For the text-containing cell, return its midpoint in (x, y) coordinate format. 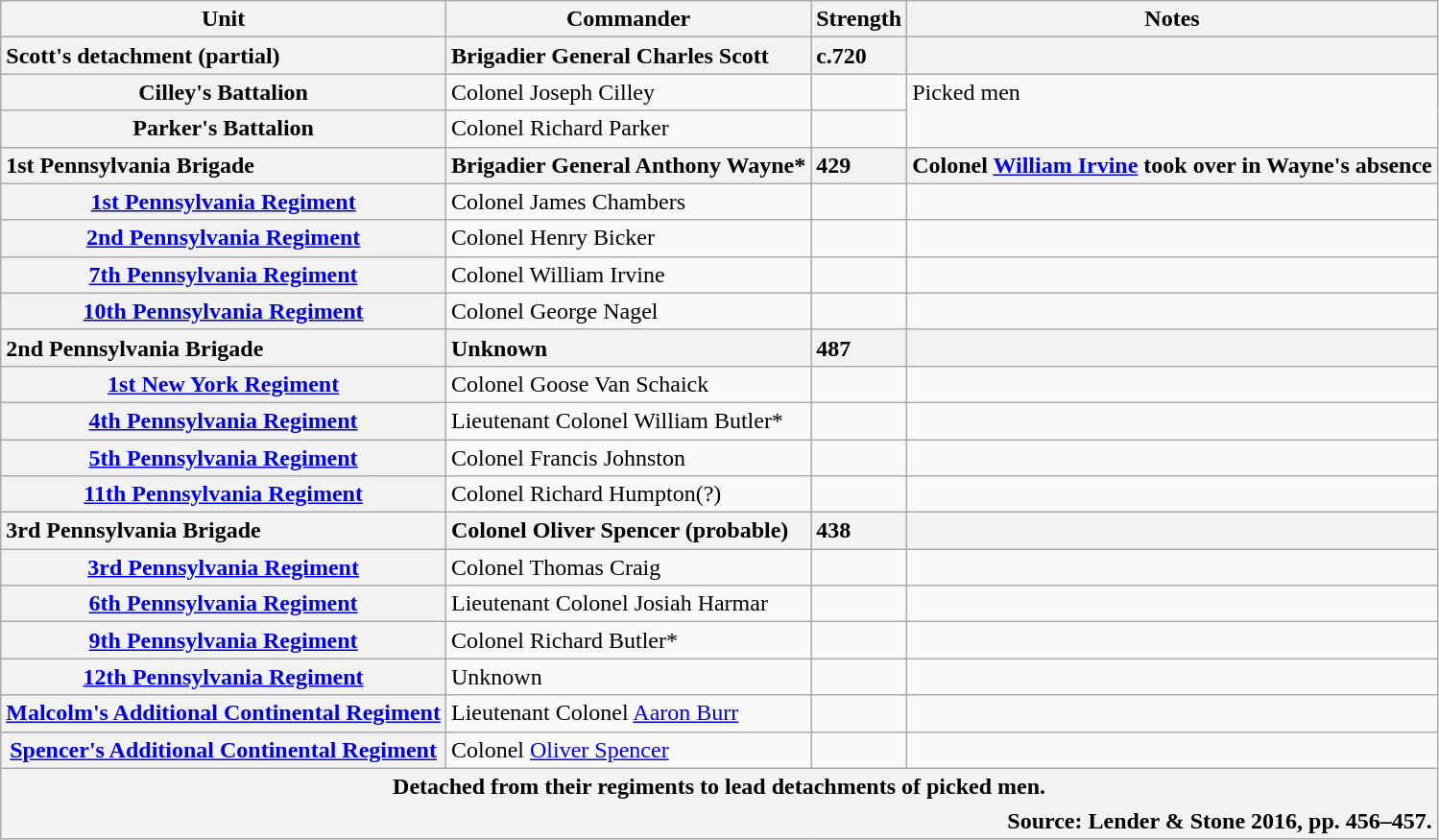
Colonel James Chambers (628, 202)
429 (859, 165)
Brigadier General Charles Scott (628, 56)
Parker's Battalion (224, 129)
Colonel Richard Humpton(?) (628, 494)
Notes (1173, 19)
Picked men (1173, 110)
Colonel Thomas Craig (628, 567)
Unit (224, 19)
3rd Pennsylvania Regiment (224, 567)
1st Pennsylvania Regiment (224, 202)
3rd Pennsylvania Brigade (224, 531)
10th Pennsylvania Regiment (224, 311)
2nd Pennsylvania Regiment (224, 238)
Colonel Oliver Spencer (probable) (628, 531)
Strength (859, 19)
Colonel George Nagel (628, 311)
487 (859, 348)
Colonel William Irvine (628, 275)
1st New York Regiment (224, 384)
2nd Pennsylvania Brigade (224, 348)
7th Pennsylvania Regiment (224, 275)
Commander (628, 19)
12th Pennsylvania Regiment (224, 677)
Colonel Oliver Spencer (628, 750)
Colonel William Irvine took over in Wayne's absence (1173, 165)
c.720 (859, 56)
Lieutenant Colonel Aaron Burr (628, 713)
Colonel Richard Parker (628, 129)
1st Pennsylvania Brigade (224, 165)
4th Pennsylvania Regiment (224, 420)
Lieutenant Colonel William Butler* (628, 420)
5th Pennsylvania Regiment (224, 458)
Colonel Joseph Cilley (628, 92)
Colonel Henry Bicker (628, 238)
Source: Lender & Stone 2016, pp. 456–457. (720, 822)
Scott's detachment (partial) (224, 56)
438 (859, 531)
Detached from their regiments to lead detachments of picked men. (720, 785)
6th Pennsylvania Regiment (224, 604)
9th Pennsylvania Regiment (224, 640)
Brigadier General Anthony Wayne* (628, 165)
Malcolm's Additional Continental Regiment (224, 713)
11th Pennsylvania Regiment (224, 494)
Colonel Goose Van Schaick (628, 384)
Spencer's Additional Continental Regiment (224, 750)
Lieutenant Colonel Josiah Harmar (628, 604)
Colonel Richard Butler* (628, 640)
Cilley's Battalion (224, 92)
Colonel Francis Johnston (628, 458)
